Search for the cell housing the specified text and yield its (x, y) center coordinate. 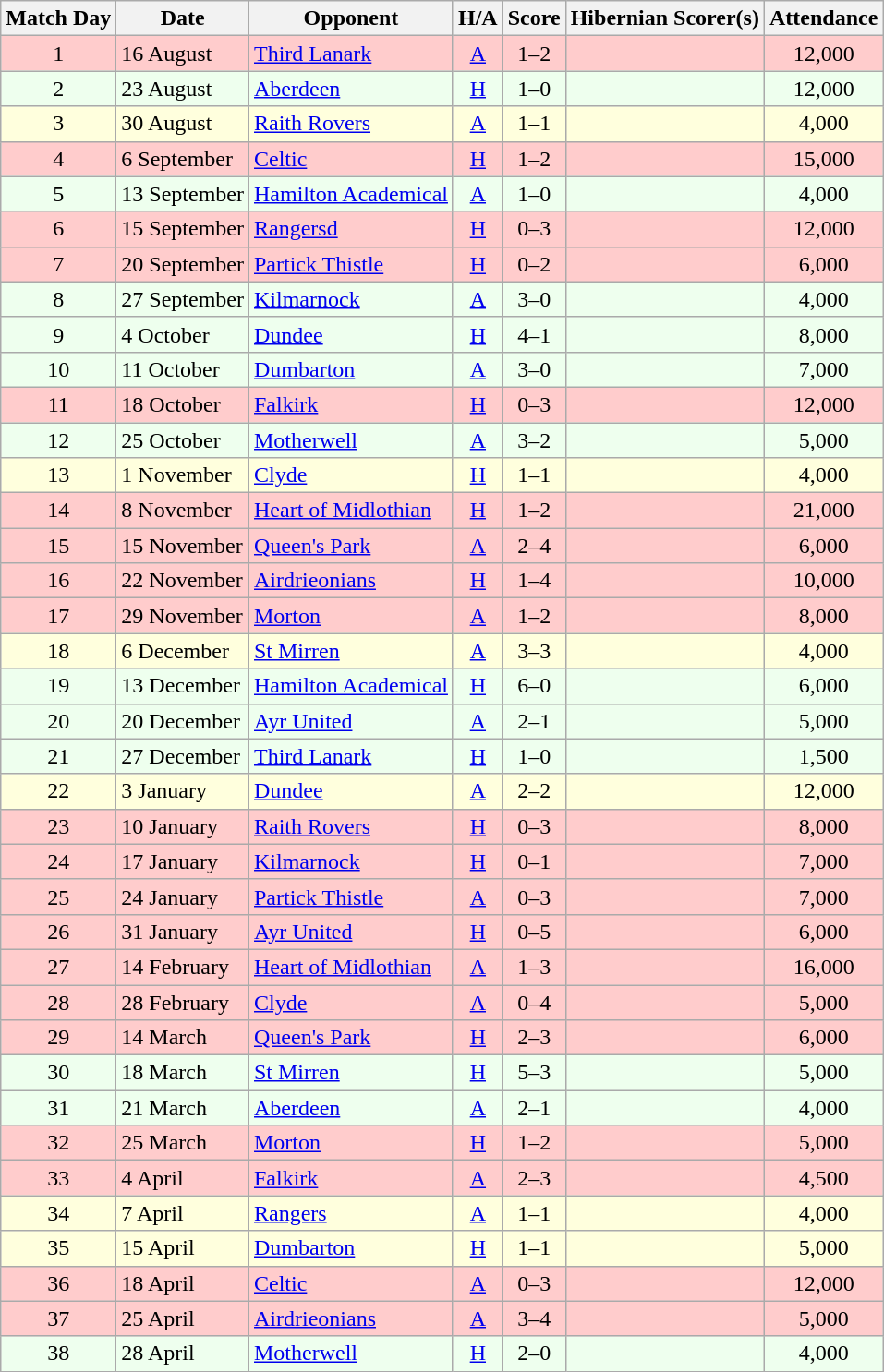
13 September (183, 194)
33 (59, 1178)
10 January (183, 826)
6 December (183, 651)
1 November (183, 475)
15 November (183, 546)
16 (59, 581)
3 (59, 124)
1 (59, 54)
31 January (183, 932)
17 (59, 616)
23 (59, 826)
3–3 (534, 651)
Hibernian Scorer(s) (665, 18)
0–1 (534, 861)
10 (59, 369)
13 December (183, 686)
34 (59, 1213)
27 September (183, 299)
9 (59, 334)
28 February (183, 1002)
Match Day (59, 18)
38 (59, 1354)
28 (59, 1002)
7 April (183, 1213)
Score (534, 18)
8 November (183, 511)
4 October (183, 334)
24 January (183, 897)
14 March (183, 1038)
Opponent (351, 18)
18 March (183, 1073)
6 (59, 229)
1,500 (823, 756)
8 (59, 299)
3–4 (534, 1318)
14 February (183, 967)
19 (59, 686)
Rangersd (351, 229)
28 April (183, 1354)
25 (59, 897)
37 (59, 1318)
30 (59, 1073)
Rangers (351, 1213)
29 (59, 1038)
4,500 (823, 1178)
0–5 (534, 932)
25 October (183, 440)
24 (59, 861)
21,000 (823, 511)
29 November (183, 616)
15,000 (823, 159)
6–0 (534, 686)
15 (59, 546)
22 (59, 791)
16,000 (823, 967)
30 August (183, 124)
35 (59, 1248)
1–4 (534, 581)
6 September (183, 159)
1–3 (534, 967)
18 October (183, 404)
5 (59, 194)
27 December (183, 756)
20 September (183, 264)
23 August (183, 89)
2–4 (534, 546)
18 April (183, 1283)
36 (59, 1283)
13 (59, 475)
20 December (183, 721)
21 (59, 756)
16 August (183, 54)
32 (59, 1143)
11 October (183, 369)
7 (59, 264)
Attendance (823, 18)
25 March (183, 1143)
0–2 (534, 264)
4 April (183, 1178)
2–2 (534, 791)
2–0 (534, 1354)
10,000 (823, 581)
25 April (183, 1318)
26 (59, 932)
12 (59, 440)
Date (183, 18)
15 September (183, 229)
31 (59, 1108)
27 (59, 967)
17 January (183, 861)
0–4 (534, 1002)
4–1 (534, 334)
20 (59, 721)
H/A (478, 18)
11 (59, 404)
15 April (183, 1248)
4 (59, 159)
3–2 (534, 440)
22 November (183, 581)
18 (59, 651)
14 (59, 511)
3 January (183, 791)
2 (59, 89)
5–3 (534, 1073)
21 March (183, 1108)
